Return the (x, y) coordinate for the center point of the cell that contains the specified text.  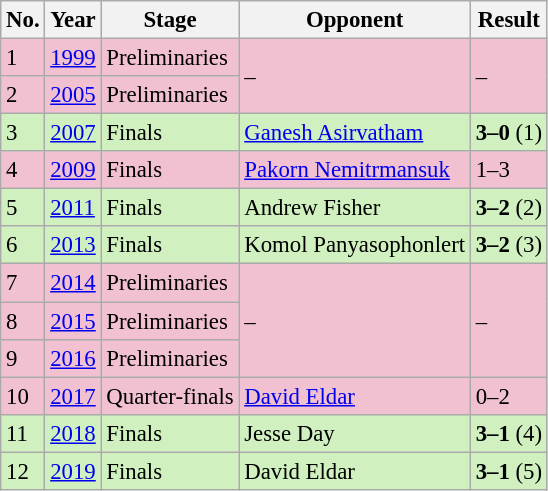
11 (23, 433)
No. (23, 20)
Opponent (354, 20)
2 (23, 95)
Stage (170, 20)
3–0 (1) (508, 133)
2013 (73, 245)
2007 (73, 133)
Quarter-finals (170, 396)
3–2 (3) (508, 245)
1–3 (508, 170)
Ganesh Asirvatham (354, 133)
2016 (73, 358)
5 (23, 208)
3–2 (2) (508, 208)
9 (23, 358)
3–1 (5) (508, 471)
2011 (73, 208)
12 (23, 471)
3–1 (4) (508, 433)
Jesse Day (354, 433)
6 (23, 245)
7 (23, 283)
Komol Panyasophonlert (354, 245)
Result (508, 20)
3 (23, 133)
1999 (73, 58)
2019 (73, 471)
10 (23, 396)
2015 (73, 321)
2009 (73, 170)
1 (23, 58)
0–2 (508, 396)
2018 (73, 433)
Andrew Fisher (354, 208)
4 (23, 170)
Pakorn Nemitrmansuk (354, 170)
2017 (73, 396)
8 (23, 321)
2005 (73, 95)
2014 (73, 283)
Year (73, 20)
